Return [X, Y] of the center of cell containing provided text 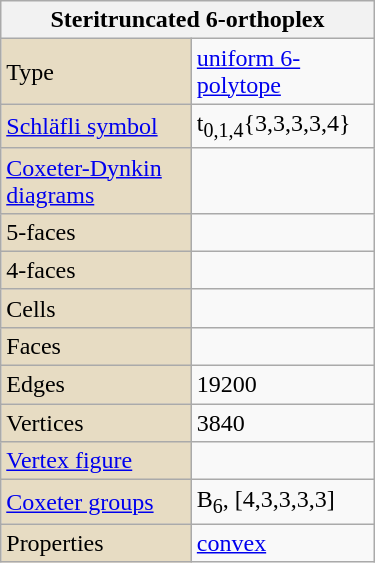
19200 [282, 385]
Properties [96, 543]
convex [282, 543]
Coxeter-Dynkin diagrams [96, 180]
Edges [96, 385]
Vertex figure [96, 461]
Steritruncated 6-orthoplex [188, 20]
Faces [96, 346]
Vertices [96, 423]
B6, [4,3,3,3,3] [282, 502]
4-faces [96, 270]
Coxeter groups [96, 502]
Cells [96, 308]
5-faces [96, 232]
Schläfli symbol [96, 126]
uniform 6-polytope [282, 72]
Type [96, 72]
t0,1,4{3,3,3,3,4} [282, 126]
3840 [282, 423]
